Determine the (x, y) coordinate at the center of the cell enclosing the given text.  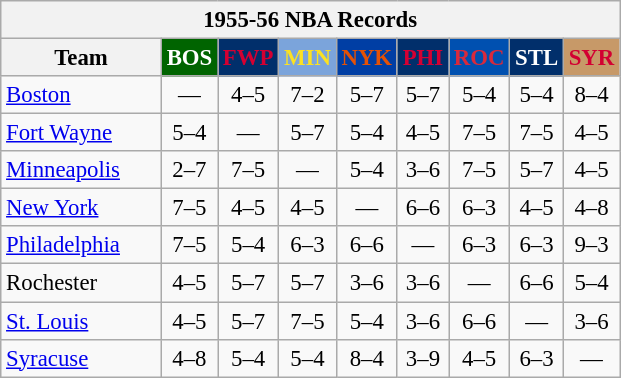
BOS (189, 58)
1955-56 NBA Records (310, 20)
STL (537, 58)
MIN (308, 58)
SYR (591, 58)
New York (82, 208)
9–3 (591, 245)
Minneapolis (82, 170)
PHI (422, 58)
Team (82, 58)
2–7 (189, 170)
3–9 (422, 358)
Rochester (82, 283)
St. Louis (82, 321)
FWP (248, 58)
ROC (478, 58)
7–2 (308, 95)
Philadelphia (82, 245)
Fort Wayne (82, 133)
NYK (366, 58)
Syracuse (82, 358)
Boston (82, 95)
